Capture the cell that displays the provided text and extract its [X, Y] central coordinate. 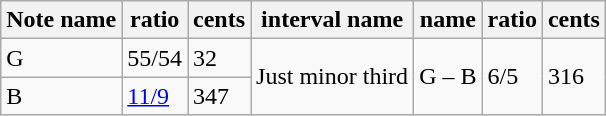
Just minor third [332, 77]
11/9 [155, 96]
347 [220, 96]
interval name [332, 20]
Note name [62, 20]
6/5 [512, 77]
G – B [448, 77]
316 [574, 77]
55/54 [155, 58]
32 [220, 58]
B [62, 96]
name [448, 20]
G [62, 58]
